Pinpoint the cell where the given text exists, returning its (X, Y) midpoint coordinate. 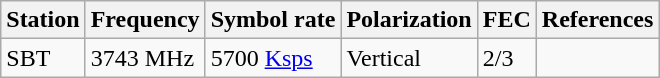
References (598, 20)
FEC (506, 20)
5700 Ksps (273, 58)
Polarization (409, 20)
2/3 (506, 58)
Vertical (409, 58)
SBT (43, 58)
Station (43, 20)
Symbol rate (273, 20)
Frequency (145, 20)
3743 MHz (145, 58)
